Find where the given text appears and provide that cell's center as (X, Y) coordinate. 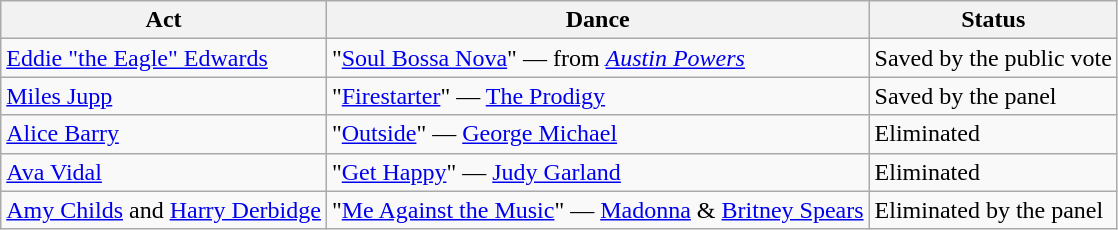
Eddie "the Eagle" Edwards (164, 58)
"Firestarter" — The Prodigy (598, 96)
"Get Happy" — Judy Garland (598, 172)
Dance (598, 20)
Amy Childs and Harry Derbidge (164, 210)
Alice Barry (164, 134)
Saved by the public vote (993, 58)
Ava Vidal (164, 172)
Saved by the panel (993, 96)
Act (164, 20)
"Soul Bossa Nova" — from Austin Powers (598, 58)
Eliminated by the panel (993, 210)
Miles Jupp (164, 96)
"Me Against the Music" — Madonna & Britney Spears (598, 210)
Status (993, 20)
"Outside" — George Michael (598, 134)
